Search for the cell housing the specified text and yield its [X, Y] center coordinate. 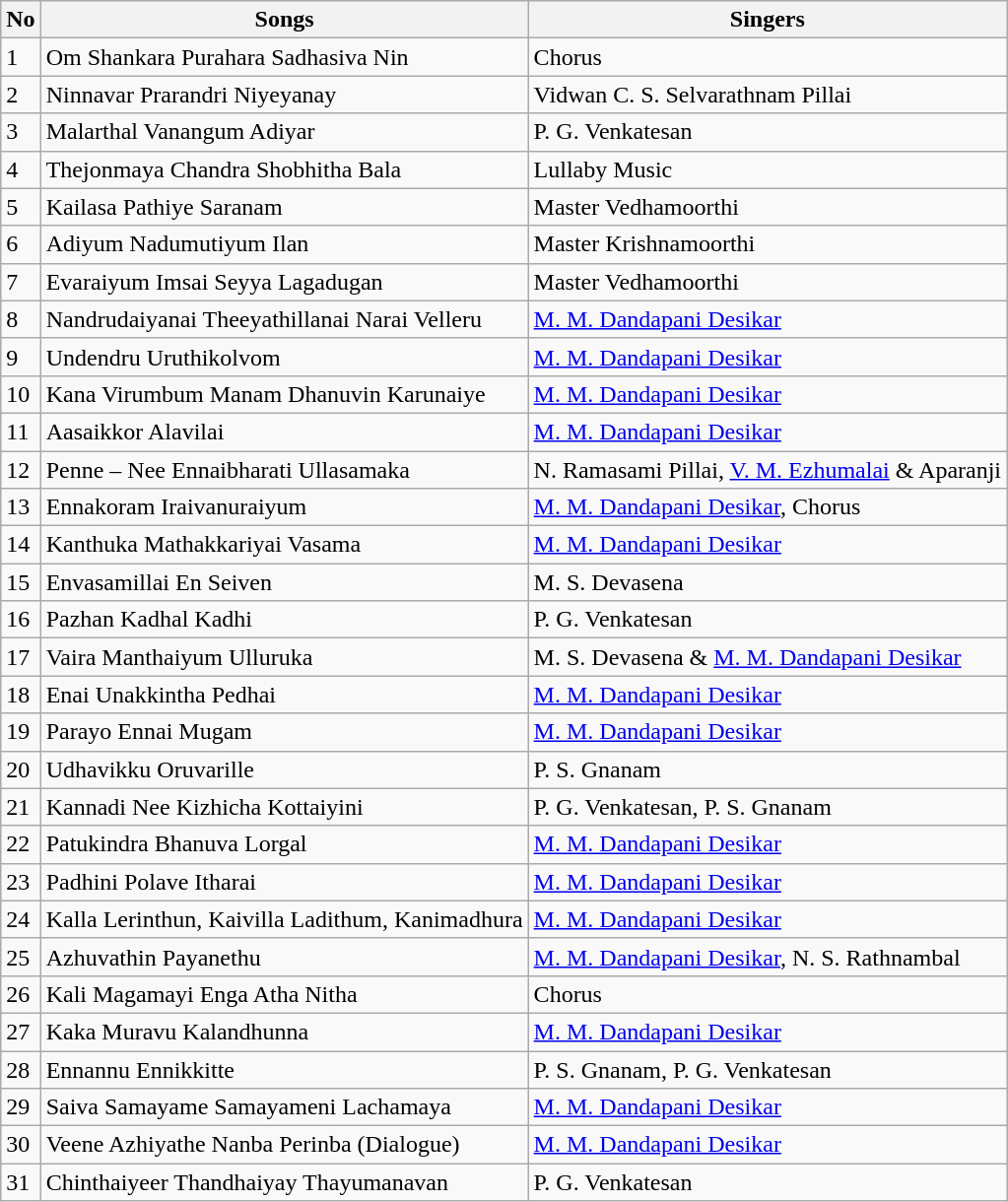
P. G. Venkatesan, P. S. Gnanam [767, 807]
21 [21, 807]
Om Shankara Purahara Sadhasiva Nin [284, 57]
Ennannu Ennikkitte [284, 1069]
Vidwan C. S. Selvarathnam Pillai [767, 95]
28 [21, 1069]
3 [21, 132]
Kaka Muravu Kalandhunna [284, 1032]
No [21, 20]
N. Ramasami Pillai, V. M. Ezhumalai & Aparanji [767, 470]
Udhavikku Oruvarille [284, 769]
Malarthal Vanangum Adiyar [284, 132]
9 [21, 357]
Master Krishnamoorthi [767, 244]
10 [21, 394]
Kali Magamayi Enga Atha Nitha [284, 994]
26 [21, 994]
Nandrudaiyanai Theeyathillanai Narai Velleru [284, 319]
7 [21, 282]
Singers [767, 20]
2 [21, 95]
Pazhan Kadhal Kadhi [284, 620]
P. S. Gnanam [767, 769]
8 [21, 319]
4 [21, 169]
Aasaikkor Alavilai [284, 432]
16 [21, 620]
Lullaby Music [767, 169]
27 [21, 1032]
18 [21, 695]
Thejonmaya Chandra Shobhitha Bala [284, 169]
Parayo Ennai Mugam [284, 732]
Padhini Polave Itharai [284, 882]
1 [21, 57]
31 [21, 1182]
M. M. Dandapani Desikar, N. S. Rathnambal [767, 957]
Undendru Uruthikolvom [284, 357]
P. S. Gnanam, P. G. Venkatesan [767, 1069]
6 [21, 244]
Veene Azhiyathe Nanba Perinba (Dialogue) [284, 1145]
23 [21, 882]
20 [21, 769]
Ennakoram Iraivanuraiyum [284, 507]
Kanthuka Mathakkariyai Vasama [284, 545]
Ninnavar Prarandri Niyeyanay [284, 95]
Penne – Nee Ennaibharati Ullasamaka [284, 470]
15 [21, 582]
Envasamillai En Seiven [284, 582]
Kailasa Pathiye Saranam [284, 207]
Patukindra Bhanuva Lorgal [284, 844]
Kalla Lerinthun, Kaivilla Ladithum, Kanimadhura [284, 919]
Enai Unakkintha Pedhai [284, 695]
12 [21, 470]
30 [21, 1145]
13 [21, 507]
25 [21, 957]
M. S. Devasena & M. M. Dandapani Desikar [767, 657]
Saiva Samayame Samayameni Lachamaya [284, 1107]
29 [21, 1107]
5 [21, 207]
Chinthaiyeer Thandhaiyay Thayumanavan [284, 1182]
19 [21, 732]
Evaraiyum Imsai Seyya Lagadugan [284, 282]
11 [21, 432]
24 [21, 919]
Songs [284, 20]
14 [21, 545]
Kannadi Nee Kizhicha Kottaiyini [284, 807]
Vaira Manthaiyum Ulluruka [284, 657]
Azhuvathin Payanethu [284, 957]
M. S. Devasena [767, 582]
M. M. Dandapani Desikar, Chorus [767, 507]
Kana Virumbum Manam Dhanuvin Karunaiye [284, 394]
22 [21, 844]
17 [21, 657]
Adiyum Nadumutiyum Ilan [284, 244]
